From the cell containing the given text, extract its center point as (X, Y) coordinate. 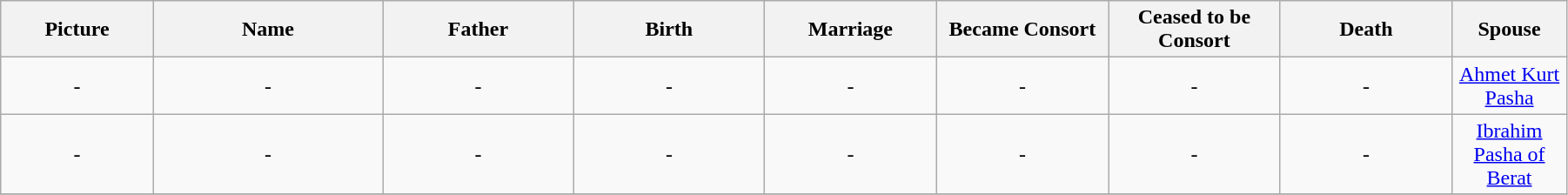
Birth (668, 30)
Spouse (1510, 30)
Name (268, 30)
Ahmet Kurt Pasha (1510, 85)
Picture (77, 30)
Marriage (851, 30)
Ibrahim Pasha of Berat (1510, 154)
Death (1366, 30)
Became Consort (1022, 30)
Father (479, 30)
Ceased to be Consort (1195, 30)
